Scan for the cell matching the given text and deliver its (X, Y) coordinate at center. 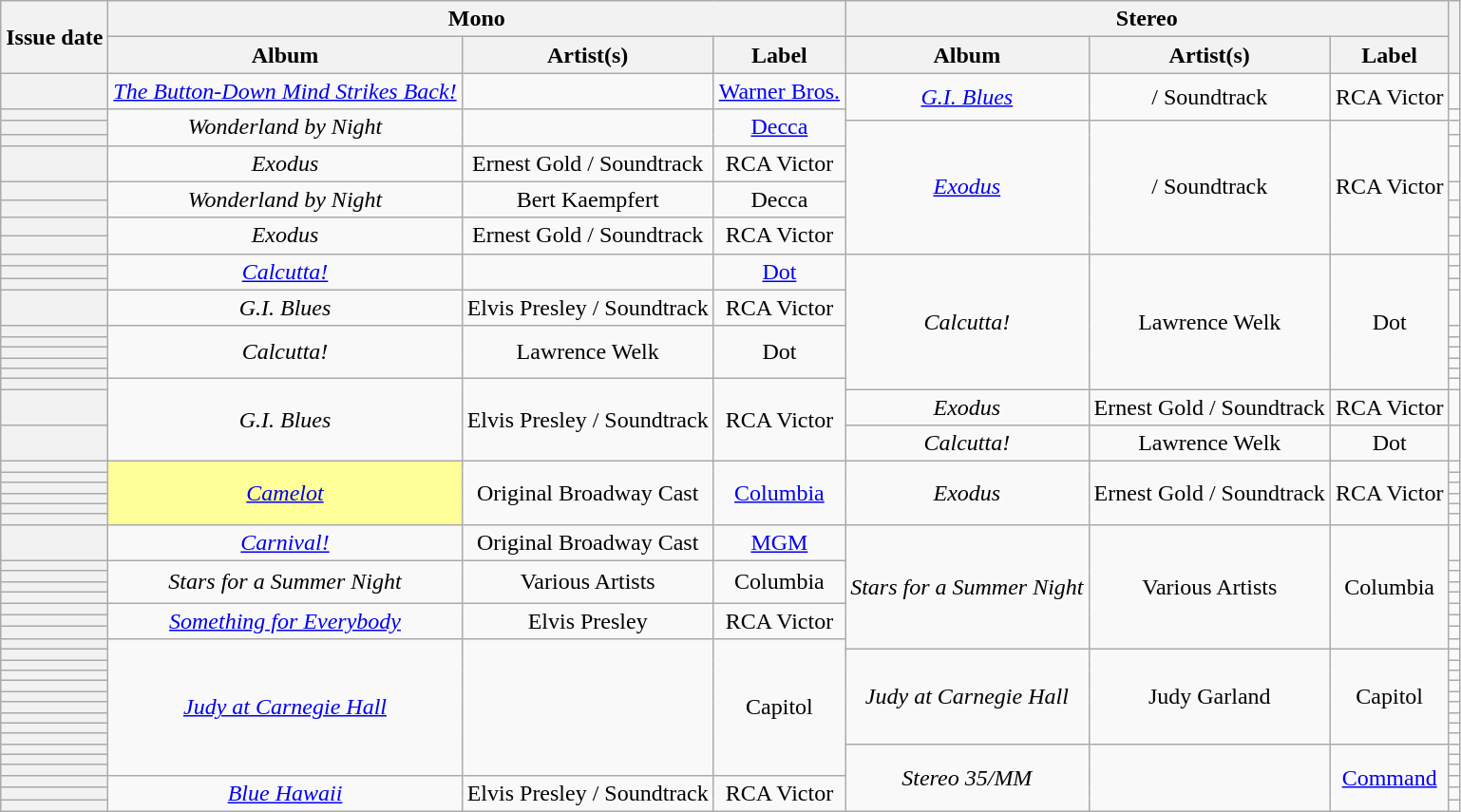
Something for Everybody (285, 620)
Judy Garland (1209, 697)
Carnival! (285, 542)
Warner Bros. (779, 91)
Stereo 35/MM (967, 777)
Elvis Presley (587, 620)
Issue date (55, 37)
Bert Kaempfert (587, 199)
Mono (477, 19)
Blue Hawaii (285, 793)
Command (1389, 777)
MGM (779, 542)
Camelot (285, 493)
Stereo (1148, 19)
The Button-Down Mind Strikes Back! (285, 91)
